For the text-containing cell, return its midpoint in [x, y] coordinate format. 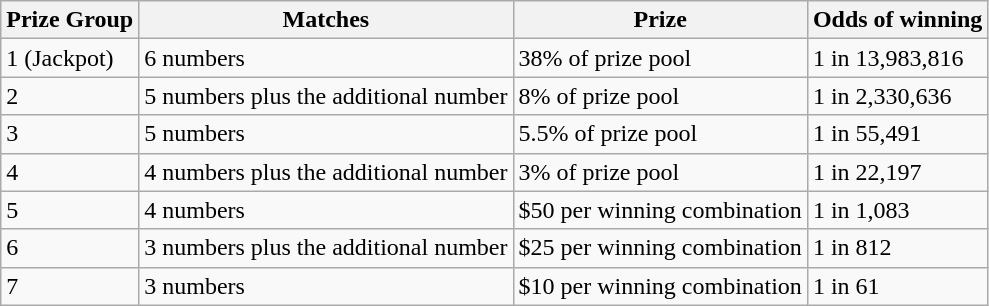
5.5% of prize pool [660, 134]
1 in 812 [897, 248]
$10 per winning combination [660, 286]
3 numbers plus the additional number [326, 248]
8% of prize pool [660, 96]
1 in 61 [897, 286]
$25 per winning combination [660, 248]
5 [70, 210]
Prize Group [70, 20]
1 in 13,983,816 [897, 58]
6 numbers [326, 58]
1 in 55,491 [897, 134]
5 numbers [326, 134]
4 numbers [326, 210]
6 [70, 248]
3 numbers [326, 286]
1 in 2,330,636 [897, 96]
3% of prize pool [660, 172]
4 numbers plus the additional number [326, 172]
2 [70, 96]
Matches [326, 20]
1 (Jackpot) [70, 58]
1 in 22,197 [897, 172]
4 [70, 172]
Prize [660, 20]
5 numbers plus the additional number [326, 96]
Odds of winning [897, 20]
1 in 1,083 [897, 210]
38% of prize pool [660, 58]
3 [70, 134]
$50 per winning combination [660, 210]
7 [70, 286]
